Provide the [x, y] coordinate of the cell's center where the given text is located.  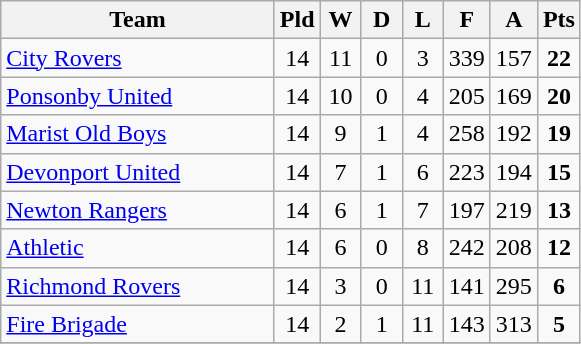
Devonport United [138, 172]
242 [466, 248]
Team [138, 20]
205 [466, 96]
Pld [297, 20]
20 [558, 96]
141 [466, 286]
Athletic [138, 248]
City Rovers [138, 58]
9 [340, 134]
22 [558, 58]
219 [514, 210]
5 [558, 324]
D [382, 20]
169 [514, 96]
13 [558, 210]
Ponsonby United [138, 96]
Pts [558, 20]
12 [558, 248]
258 [466, 134]
15 [558, 172]
8 [422, 248]
Marist Old Boys [138, 134]
Newton Rangers [138, 210]
F [466, 20]
192 [514, 134]
339 [466, 58]
Richmond Rovers [138, 286]
19 [558, 134]
157 [514, 58]
W [340, 20]
2 [340, 324]
295 [514, 286]
223 [466, 172]
197 [466, 210]
143 [466, 324]
L [422, 20]
Fire Brigade [138, 324]
10 [340, 96]
194 [514, 172]
313 [514, 324]
A [514, 20]
208 [514, 248]
